Pinpoint the cell where the given text exists, returning its (x, y) midpoint coordinate. 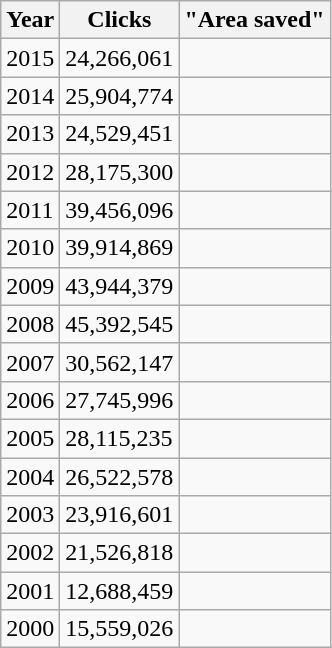
2001 (30, 591)
12,688,459 (120, 591)
2007 (30, 362)
39,914,869 (120, 248)
2014 (30, 96)
25,904,774 (120, 96)
28,115,235 (120, 438)
2008 (30, 324)
2009 (30, 286)
45,392,545 (120, 324)
2002 (30, 553)
24,266,061 (120, 58)
2006 (30, 400)
21,526,818 (120, 553)
39,456,096 (120, 210)
2012 (30, 172)
Clicks (120, 20)
43,944,379 (120, 286)
2005 (30, 438)
2011 (30, 210)
27,745,996 (120, 400)
2000 (30, 629)
15,559,026 (120, 629)
28,175,300 (120, 172)
2004 (30, 477)
2010 (30, 248)
Year (30, 20)
2003 (30, 515)
2015 (30, 58)
30,562,147 (120, 362)
23,916,601 (120, 515)
26,522,578 (120, 477)
"Area saved" (254, 20)
2013 (30, 134)
24,529,451 (120, 134)
